Determine the (x, y) coordinate at the center of the cell enclosing the given text.  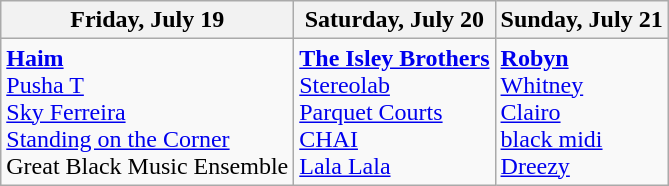
Friday, July 19 (148, 20)
RobynWhitneyClairoblack midiDreezy (582, 112)
HaimPusha TSky FerreiraStanding on the CornerGreat Black Music Ensemble (148, 112)
The Isley BrothersStereolabParquet CourtsCHAILala Lala (394, 112)
Saturday, July 20 (394, 20)
Sunday, July 21 (582, 20)
